Determine the [x, y] coordinate at the center of the cell enclosing the given text.  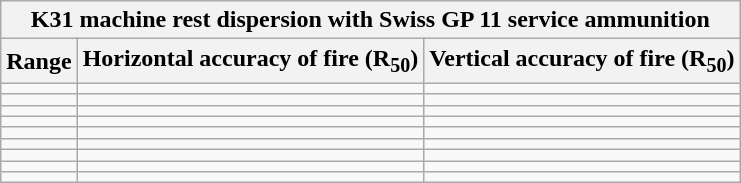
K31 machine rest dispersion with Swiss GP 11 service ammunition [370, 20]
Horizontal accuracy of fire (R50) [250, 61]
Vertical accuracy of fire (R50) [582, 61]
Range [39, 61]
